Identify which cell holds the provided text, then report its [x, y] central coordinate. 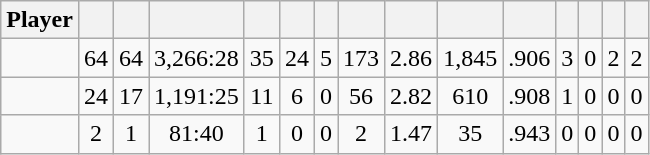
2.82 [412, 96]
56 [362, 96]
3 [568, 58]
3,266:28 [197, 58]
173 [362, 58]
1,845 [470, 58]
1,191:25 [197, 96]
11 [262, 96]
.906 [530, 58]
5 [326, 58]
17 [132, 96]
Player [40, 20]
.943 [530, 134]
2.86 [412, 58]
6 [296, 96]
610 [470, 96]
81:40 [197, 134]
.908 [530, 96]
1.47 [412, 134]
